Provide the [x, y] coordinate of the cell's center where the given text is located.  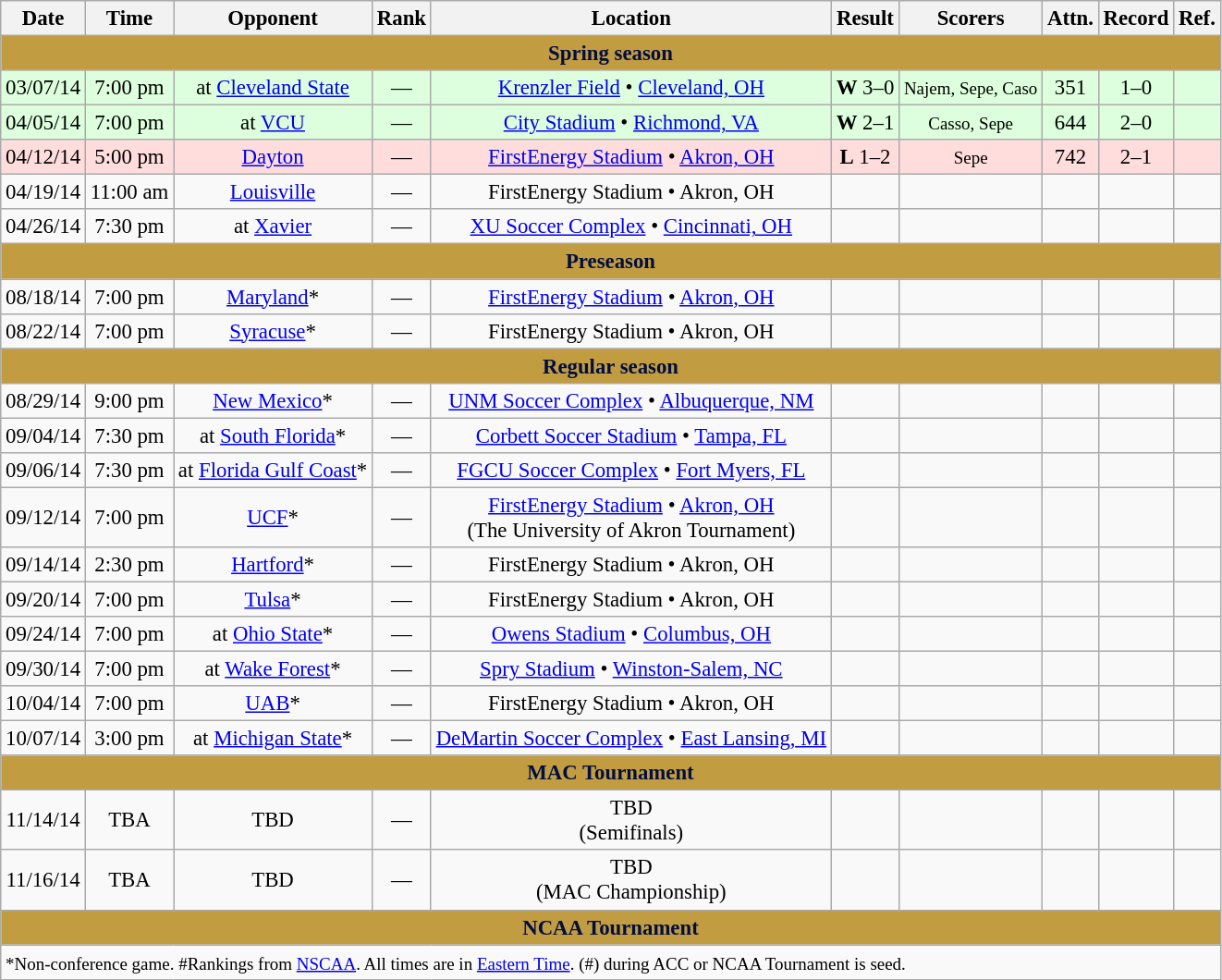
09/06/14 [43, 471]
11/16/14 [43, 880]
Krenzler Field • Cleveland, OH [630, 88]
04/05/14 [43, 123]
03/07/14 [43, 88]
1–0 [1135, 88]
10/04/14 [43, 704]
FGCU Soccer Complex • Fort Myers, FL [630, 471]
at Michigan State* [274, 739]
09/14/14 [43, 565]
08/29/14 [43, 400]
L 1–2 [865, 157]
2:30 pm [129, 565]
Preseason [610, 262]
09/20/14 [43, 599]
2–0 [1135, 123]
11:00 am [129, 192]
at VCU [274, 123]
MAC Tournament [610, 773]
at Wake Forest* [274, 669]
Spry Stadium • Winston-Salem, NC [630, 669]
Casso, Sepe [971, 123]
Spring season [610, 54]
9:00 pm [129, 400]
TBD(Semifinals) [630, 821]
Attn. [1070, 18]
Opponent [274, 18]
09/04/14 [43, 435]
08/22/14 [43, 331]
at Cleveland State [274, 88]
742 [1070, 157]
W 2–1 [865, 123]
Maryland* [274, 297]
W 3–0 [865, 88]
at Florida Gulf Coast* [274, 471]
09/30/14 [43, 669]
XU Soccer Complex • Cincinnati, OH [630, 227]
Time [129, 18]
*Non-conference game. #Rankings from NSCAA. All times are in Eastern Time. (#) during ACC or NCAA Tournament is seed. [610, 962]
Record [1135, 18]
Corbett Soccer Stadium • Tampa, FL [630, 435]
644 [1070, 123]
Hartford* [274, 565]
UNM Soccer Complex • Albuquerque, NM [630, 400]
08/18/14 [43, 297]
Tulsa* [274, 599]
04/12/14 [43, 157]
Ref. [1198, 18]
UCF* [274, 518]
11/14/14 [43, 821]
Sepe [971, 157]
3:00 pm [129, 739]
Location [630, 18]
Scorers [971, 18]
04/19/14 [43, 192]
New Mexico* [274, 400]
Dayton [274, 157]
2–1 [1135, 157]
Rank [402, 18]
DeMartin Soccer Complex • East Lansing, MI [630, 739]
at Ohio State* [274, 634]
Date [43, 18]
Louisville [274, 192]
Owens Stadium • Columbus, OH [630, 634]
04/26/14 [43, 227]
351 [1070, 88]
Regular season [610, 366]
Najem, Sepe, Caso [971, 88]
Result [865, 18]
FirstEnergy Stadium • Akron, OH(The University of Akron Tournament) [630, 518]
at South Florida* [274, 435]
Syracuse* [274, 331]
UAB* [274, 704]
10/07/14 [43, 739]
09/24/14 [43, 634]
5:00 pm [129, 157]
NCAA Tournament [610, 927]
09/12/14 [43, 518]
at Xavier [274, 227]
City Stadium • Richmond, VA [630, 123]
TBD(MAC Championship) [630, 880]
